From the cell containing the given text, extract its center point as (x, y) coordinate. 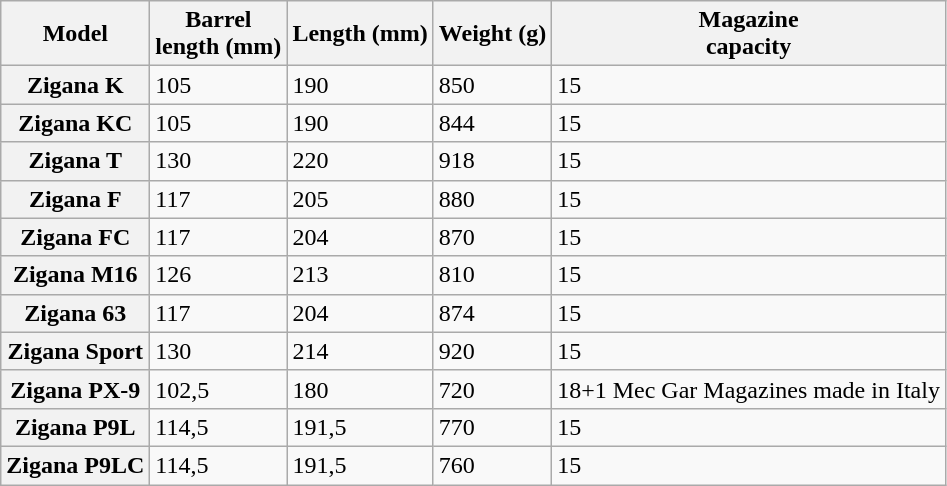
920 (492, 351)
Zigana M16 (76, 275)
Zigana KC (76, 123)
874 (492, 313)
126 (218, 275)
Zigana F (76, 199)
214 (360, 351)
Zigana K (76, 85)
844 (492, 123)
Length (mm) (360, 34)
770 (492, 427)
220 (360, 161)
Zigana P9L (76, 427)
180 (360, 389)
102,5 (218, 389)
760 (492, 465)
Magazinecapacity (749, 34)
213 (360, 275)
Zigana P9LC (76, 465)
810 (492, 275)
Zigana 63 (76, 313)
Weight (g) (492, 34)
Barrellength (mm) (218, 34)
18+1 Mec Gar Magazines made in Italy (749, 389)
Zigana Sport (76, 351)
720 (492, 389)
Zigana PX-9 (76, 389)
870 (492, 237)
Model (76, 34)
205 (360, 199)
Zigana FC (76, 237)
Zigana T (76, 161)
850 (492, 85)
918 (492, 161)
880 (492, 199)
